For the text-containing cell, return its midpoint in [X, Y] coordinate format. 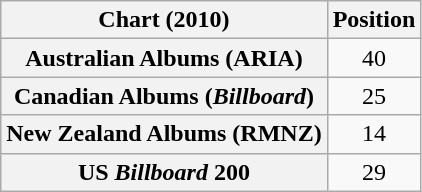
US Billboard 200 [164, 172]
New Zealand Albums (RMNZ) [164, 134]
Australian Albums (ARIA) [164, 58]
Chart (2010) [164, 20]
40 [374, 58]
29 [374, 172]
Canadian Albums (Billboard) [164, 96]
25 [374, 96]
Position [374, 20]
14 [374, 134]
